Identify which cell holds the provided text, then report its [x, y] central coordinate. 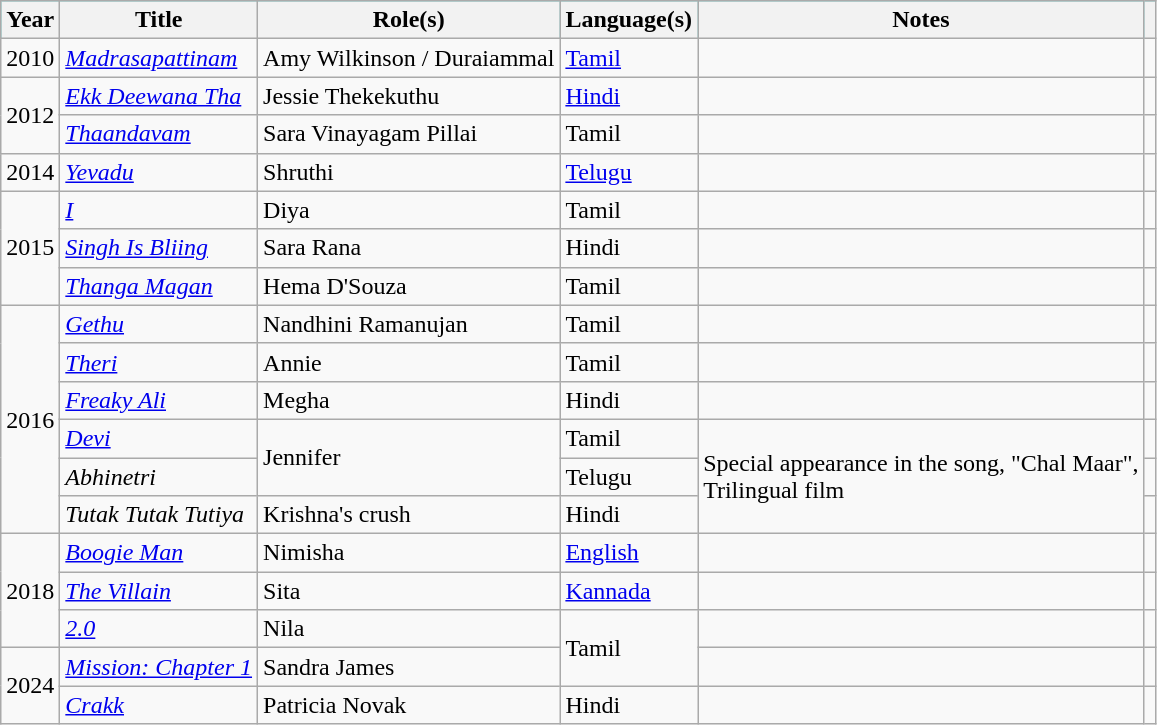
Nimisha [409, 553]
Diya [409, 210]
2018 [30, 591]
Sara Rana [409, 248]
English [629, 553]
2016 [30, 419]
Madrasapattinam [159, 58]
Yevadu [159, 172]
Abhinetri [159, 477]
Devi [159, 438]
Hema D'Souza [409, 286]
Year [30, 20]
Theri [159, 362]
Megha [409, 400]
Sandra James [409, 667]
Annie [409, 362]
Patricia Novak [409, 705]
The Villain [159, 591]
Sara Vinayagam Pillai [409, 134]
2014 [30, 172]
Gethu [159, 324]
Role(s) [409, 20]
Notes [922, 20]
Jennifer [409, 457]
Title [159, 20]
Thanga Magan [159, 286]
Freaky Ali [159, 400]
2010 [30, 58]
Singh Is Bliing [159, 248]
2015 [30, 248]
Thaandavam [159, 134]
Special appearance in the song, "Chal Maar",Trilingual film [922, 476]
Language(s) [629, 20]
Amy Wilkinson / Duraiammal [409, 58]
2024 [30, 686]
2012 [30, 115]
Kannada [629, 591]
Jessie Thekekuthu [409, 96]
I [159, 210]
Crakk [159, 705]
Nila [409, 629]
Nandhini Ramanujan [409, 324]
Shruthi [409, 172]
Mission: Chapter 1 [159, 667]
Tutak Tutak Tutiya [159, 515]
Krishna's crush [409, 515]
Ekk Deewana Tha [159, 96]
Boogie Man [159, 553]
2.0 [159, 629]
Sita [409, 591]
